Search for the cell housing the specified text and yield its [x, y] center coordinate. 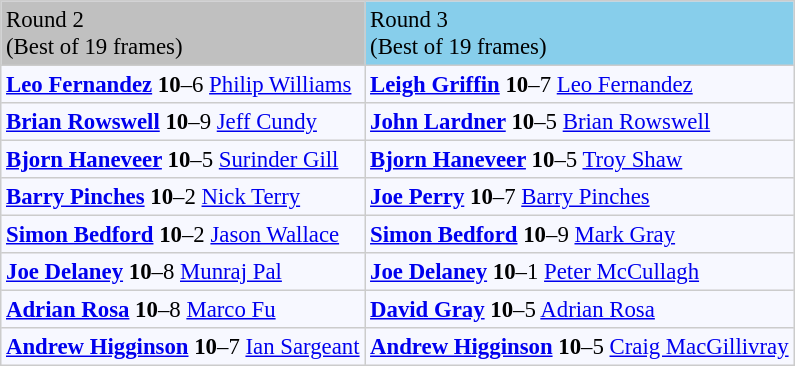
Adrian Rosa 10–8 Marco Fu [183, 309]
Leo Fernandez 10–6 Philip Williams [183, 84]
Simon Bedford 10–9 Mark Gray [580, 234]
Bjorn Haneveer 10–5 Troy Shaw [580, 159]
John Lardner 10–5 Brian Rowswell [580, 122]
Joe Delaney 10–1 Peter McCullagh [580, 272]
Simon Bedford 10–2 Jason Wallace [183, 234]
Leigh Griffin 10–7 Leo Fernandez [580, 84]
Andrew Higginson 10–5 Craig MacGillivray [580, 347]
Joe Delaney 10–8 Munraj Pal [183, 272]
Joe Perry 10–7 Barry Pinches [580, 197]
Round 3(Best of 19 frames) [580, 33]
Brian Rowswell 10–9 Jeff Cundy [183, 122]
Barry Pinches 10–2 Nick Terry [183, 197]
Bjorn Haneveer 10–5 Surinder Gill [183, 159]
Andrew Higginson 10–7 Ian Sargeant [183, 347]
Round 2(Best of 19 frames) [183, 33]
David Gray 10–5 Adrian Rosa [580, 309]
